Scan for the cell matching the given text and deliver its (x, y) coordinate at center. 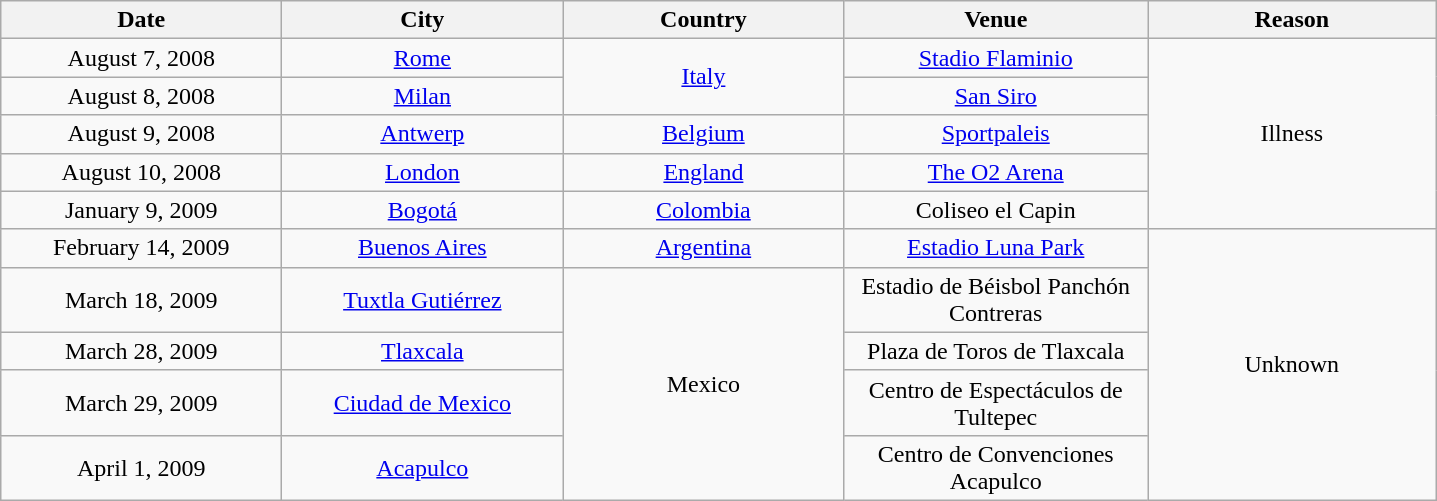
Estadio de Béisbol Panchón Contreras (996, 300)
Belgium (704, 134)
February 14, 2009 (142, 248)
March 18, 2009 (142, 300)
Stadio Flaminio (996, 58)
Reason (1292, 20)
Rome (422, 58)
Mexico (704, 384)
August 8, 2008 (142, 96)
March 29, 2009 (142, 402)
Italy (704, 77)
Estadio Luna Park (996, 248)
August 9, 2008 (142, 134)
Plaza de Toros de Tlaxcala (996, 351)
Bogotá (422, 210)
Sportpaleis (996, 134)
Country (704, 20)
City (422, 20)
Venue (996, 20)
Argentina (704, 248)
August 10, 2008 (142, 172)
Centro de Convenciones Acapulco (996, 468)
Colombia (704, 210)
London (422, 172)
Antwerp (422, 134)
San Siro (996, 96)
January 9, 2009 (142, 210)
Unknown (1292, 364)
April 1, 2009 (142, 468)
Ciudad de Mexico (422, 402)
Date (142, 20)
Buenos Aires (422, 248)
March 28, 2009 (142, 351)
The O2 Arena (996, 172)
August 7, 2008 (142, 58)
Centro de Espectáculos de Tultepec (996, 402)
England (704, 172)
Tlaxcala (422, 351)
Illness (1292, 134)
Milan (422, 96)
Acapulco (422, 468)
Tuxtla Gutiérrez (422, 300)
Coliseo el Capin (996, 210)
